Identify which cell holds the provided text, then report its (x, y) central coordinate. 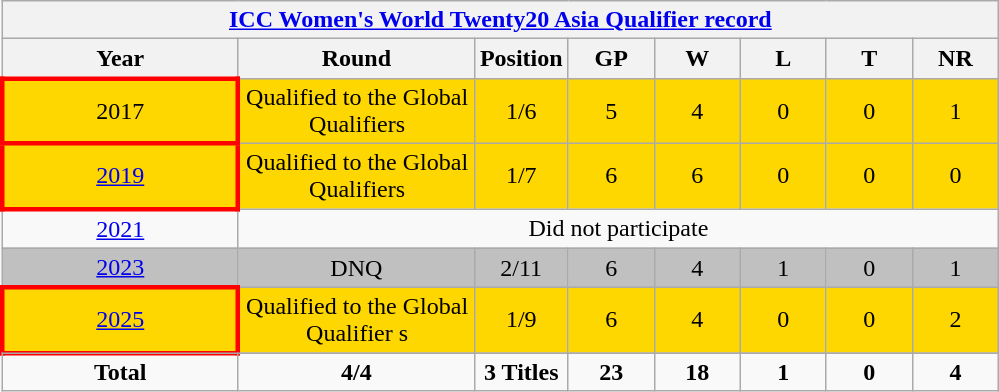
GP (611, 59)
4/4 (356, 372)
2023 (120, 268)
T (869, 59)
2025 (120, 320)
Year (120, 59)
Did not participate (618, 228)
2021 (120, 228)
Total (120, 372)
2019 (120, 176)
NR (955, 59)
DNQ (356, 268)
2 (955, 320)
1/7 (521, 176)
2017 (120, 110)
Qualified to the Global Qualifier s (356, 320)
3 Titles (521, 372)
Round (356, 59)
ICC Women's World Twenty20 Asia Qualifier record (500, 20)
2/11 (521, 268)
18 (697, 372)
1/9 (521, 320)
1/6 (521, 110)
L (783, 59)
23 (611, 372)
5 (611, 110)
Position (521, 59)
W (697, 59)
